Scan for the cell matching the given text and deliver its (x, y) coordinate at center. 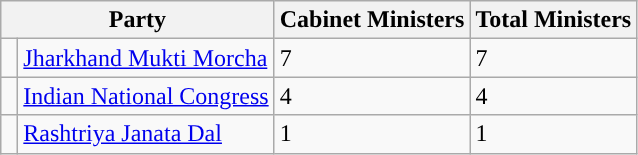
Cabinet Ministers (372, 20)
Jharkhand Mukti Morcha (146, 58)
Party (138, 20)
Rashtriya Janata Dal (146, 134)
Indian National Congress (146, 96)
Total Ministers (554, 20)
